Extract the (X, Y) coordinate from the center of the cell holding the provided text.  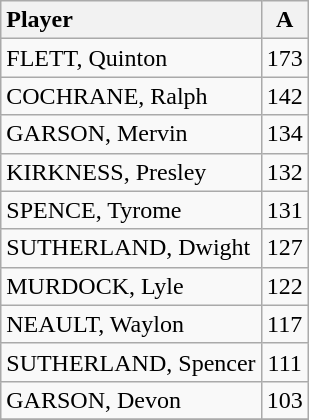
NEAULT, Waylon (131, 324)
173 (284, 58)
COCHRANE, Ralph (131, 96)
SUTHERLAND, Spencer (131, 362)
111 (284, 362)
127 (284, 248)
GARSON, Mervin (131, 134)
103 (284, 400)
122 (284, 286)
132 (284, 172)
Player (131, 20)
142 (284, 96)
GARSON, Devon (131, 400)
MURDOCK, Lyle (131, 286)
117 (284, 324)
A (284, 20)
FLETT, Quinton (131, 58)
SPENCE, Tyrome (131, 210)
KIRKNESS, Presley (131, 172)
134 (284, 134)
131 (284, 210)
SUTHERLAND, Dwight (131, 248)
